Provide the (X, Y) coordinate of the cell's center where the given text is located.  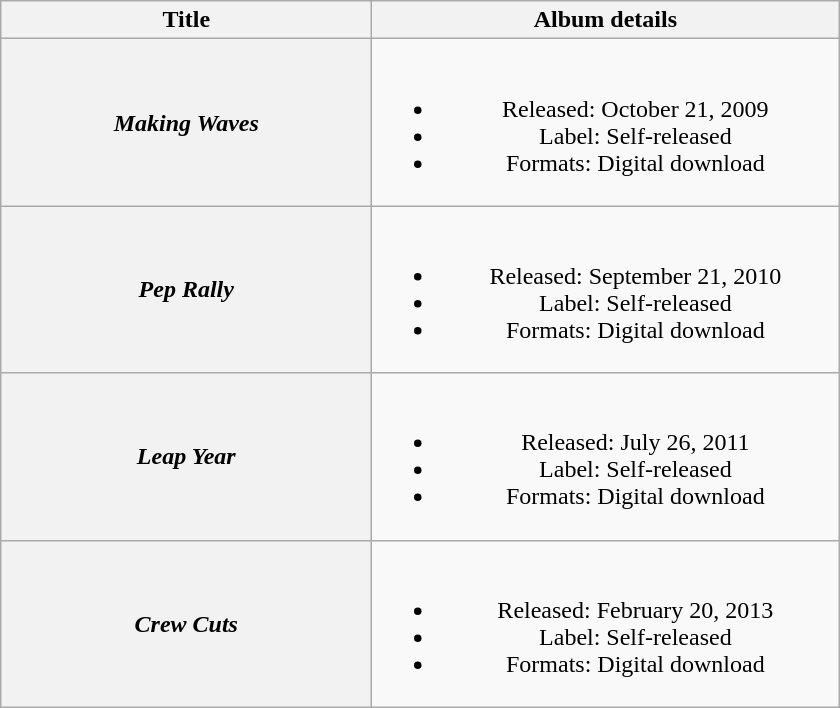
Released: October 21, 2009 Label: Self-releasedFormats: Digital download (606, 122)
Released: September 21, 2010 Label: Self-releasedFormats: Digital download (606, 290)
Leap Year (186, 456)
Title (186, 20)
Making Waves (186, 122)
Released: July 26, 2011 Label: Self-releasedFormats: Digital download (606, 456)
Pep Rally (186, 290)
Released: February 20, 2013 Label: Self-releasedFormats: Digital download (606, 624)
Crew Cuts (186, 624)
Album details (606, 20)
